Provide the [x, y] coordinate of the cell's center where the given text is located.  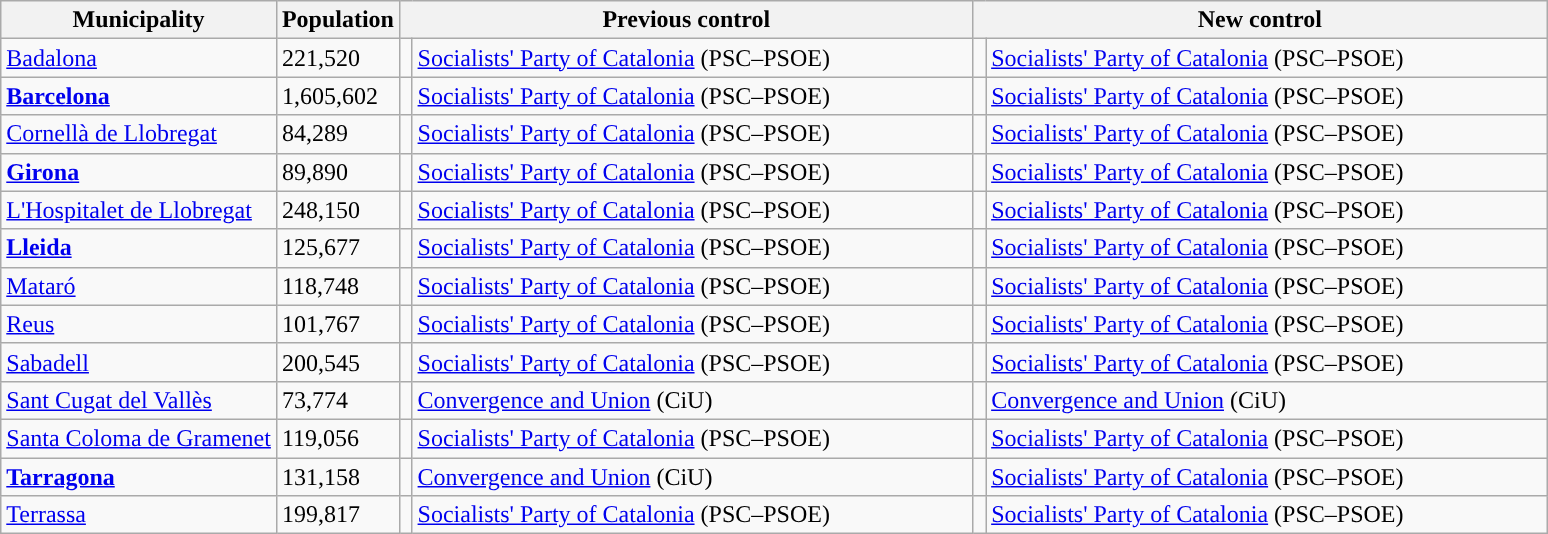
Tarragona [139, 477]
Previous control [686, 20]
131,158 [338, 477]
84,289 [338, 134]
Santa Coloma de Gramenet [139, 438]
Mataró [139, 286]
L'Hospitalet de Llobregat [139, 210]
Barcelona [139, 96]
125,677 [338, 248]
1,605,602 [338, 96]
Girona [139, 172]
Terrassa [139, 515]
73,774 [338, 400]
248,150 [338, 210]
Lleida [139, 248]
Sant Cugat del Vallès [139, 400]
Municipality [139, 20]
New control [1260, 20]
119,056 [338, 438]
101,767 [338, 324]
Cornellà de Llobregat [139, 134]
118,748 [338, 286]
200,545 [338, 362]
89,890 [338, 172]
199,817 [338, 515]
Sabadell [139, 362]
Population [338, 20]
221,520 [338, 58]
Badalona [139, 58]
Reus [139, 324]
